For the text-containing cell, return its midpoint in [x, y] coordinate format. 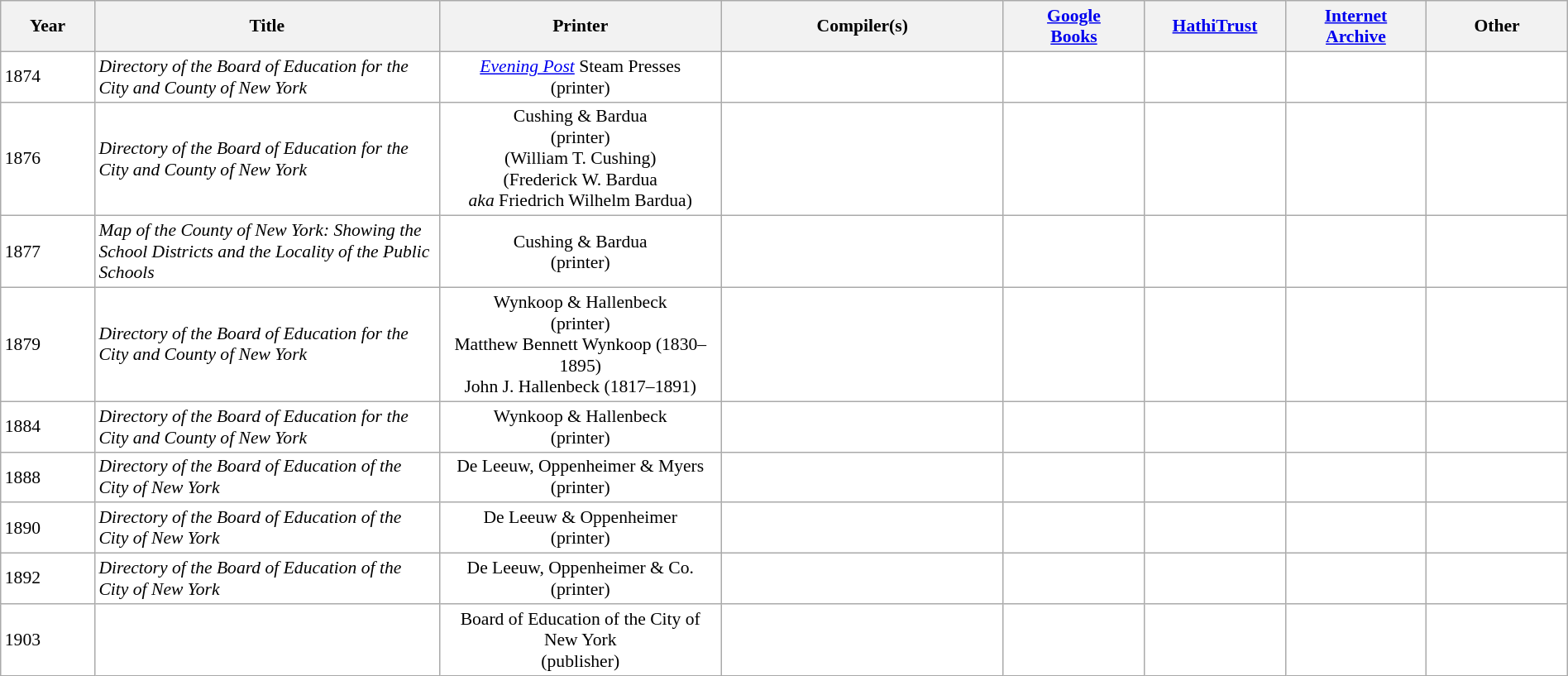
Evening Post Steam Presses(printer) [581, 76]
1877 [48, 252]
Wynkoop & Hallenbeck(printer)Matthew Bennett Wynkoop (1830–1895)John J. Hallenbeck (1817–1891) [581, 345]
Compiler(s) [862, 26]
1892 [48, 579]
De Leeuw, Oppenheimer & Myers(printer) [581, 477]
1876 [48, 159]
1903 [48, 640]
Printer [581, 26]
1884 [48, 427]
1879 [48, 345]
De Leeuw & Oppenheimer(printer) [581, 528]
GoogleBooks [1073, 26]
Board of Education of the City of New York(publisher) [581, 640]
Map of the County of New York: Showing the School Districts and the Locality of the Public Schools [266, 252]
Title [266, 26]
Cushing & Bardua(printer)(William T. Cushing)(Frederick W. Barduaaka Friedrich Wilhelm Bardua) [581, 159]
InternetArchive [1355, 26]
1888 [48, 477]
Cushing & Bardua(printer) [581, 252]
Other [1497, 26]
De Leeuw, Oppenheimer & Co.(printer) [581, 579]
HathiTrust [1215, 26]
Year [48, 26]
1874 [48, 76]
1890 [48, 528]
Wynkoop & Hallenbeck(printer) [581, 427]
